From the cell containing the given text, extract its center point as (x, y) coordinate. 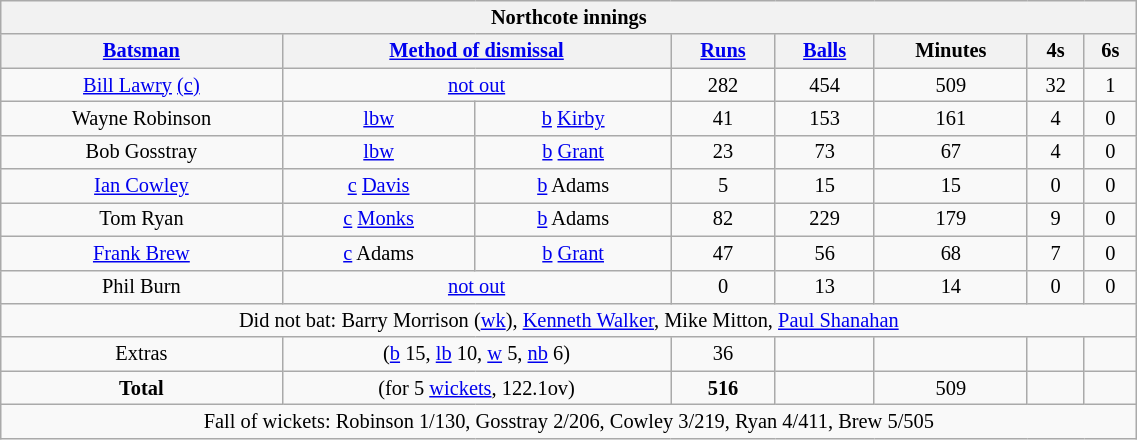
14 (950, 287)
4s (1056, 51)
Ian Cowley (142, 186)
6s (1110, 51)
7 (1056, 253)
Total (142, 388)
179 (950, 219)
Fall of wickets: Robinson 1/130, Gosstray 2/206, Cowley 3/219, Ryan 4/411, Brew 5/505 (569, 421)
(for 5 wickets, 122.1ov) (476, 388)
229 (824, 219)
(b 15, lb 10, w 5, nb 6) (476, 354)
23 (723, 152)
Frank Brew (142, 253)
Balls (824, 51)
67 (950, 152)
c Davis (378, 186)
32 (1056, 85)
454 (824, 85)
56 (824, 253)
47 (723, 253)
b Kirby (573, 118)
516 (723, 388)
5 (723, 186)
Minutes (950, 51)
Method of dismissal (476, 51)
13 (824, 287)
Wayne Robinson (142, 118)
68 (950, 253)
1 (1110, 85)
Did not bat: Barry Morrison (wk), Kenneth Walker, Mike Mitton, Paul Shanahan (569, 320)
282 (723, 85)
Batsman (142, 51)
Runs (723, 51)
Bob Gosstray (142, 152)
c Monks (378, 219)
161 (950, 118)
82 (723, 219)
153 (824, 118)
Phil Burn (142, 287)
9 (1056, 219)
73 (824, 152)
Tom Ryan (142, 219)
36 (723, 354)
c Adams (378, 253)
41 (723, 118)
Northcote innings (569, 17)
Extras (142, 354)
Bill Lawry (c) (142, 85)
